Return (X, Y) of the center of cell containing provided text 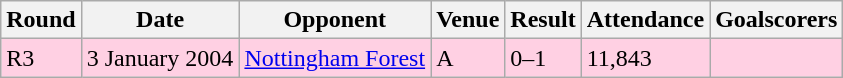
Date (160, 20)
A (468, 58)
Result (543, 20)
R3 (41, 58)
Round (41, 20)
Nottingham Forest (335, 58)
11,843 (645, 58)
Opponent (335, 20)
Goalscorers (776, 20)
Attendance (645, 20)
3 January 2004 (160, 58)
0–1 (543, 58)
Venue (468, 20)
